Search for the cell housing the specified text and yield its (X, Y) center coordinate. 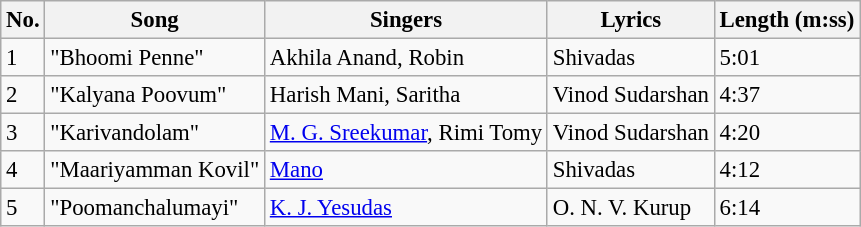
5 (23, 208)
4:37 (786, 95)
M. G. Sreekumar, Rimi Tomy (406, 133)
No. (23, 20)
2 (23, 95)
"Bhoomi Penne" (155, 58)
O. N. V. Kurup (630, 208)
4:12 (786, 170)
"Karivandolam" (155, 133)
6:14 (786, 208)
Song (155, 20)
5:01 (786, 58)
"Kalyana Poovum" (155, 95)
K. J. Yesudas (406, 208)
Mano (406, 170)
3 (23, 133)
4:20 (786, 133)
Lyrics (630, 20)
"Poomanchalumayi" (155, 208)
Length (m:ss) (786, 20)
4 (23, 170)
1 (23, 58)
Akhila Anand, Robin (406, 58)
Harish Mani, Saritha (406, 95)
"Maariyamman Kovil" (155, 170)
Singers (406, 20)
